For the text-containing cell, return its midpoint in [X, Y] coordinate format. 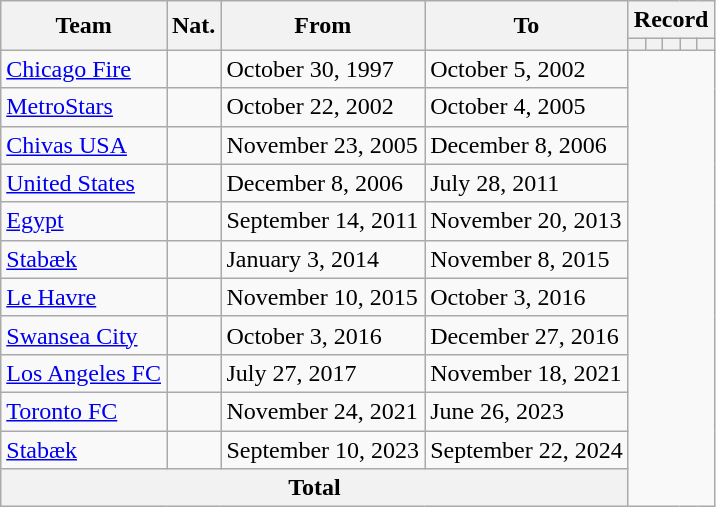
October 4, 2005 [527, 107]
Team [84, 26]
To [527, 26]
October 22, 2002 [323, 107]
United States [84, 183]
July 27, 2017 [323, 373]
Record [671, 20]
November 8, 2015 [527, 259]
Los Angeles FC [84, 373]
Le Havre [84, 297]
Egypt [84, 221]
Toronto FC [84, 411]
December 27, 2016 [527, 335]
Total [315, 488]
October 5, 2002 [527, 69]
October 30, 1997 [323, 69]
July 28, 2011 [527, 183]
MetroStars [84, 107]
Nat. [193, 26]
September 14, 2011 [323, 221]
November 10, 2015 [323, 297]
November 24, 2021 [323, 411]
Swansea City [84, 335]
From [323, 26]
November 23, 2005 [323, 145]
September 10, 2023 [323, 449]
Chicago Fire [84, 69]
November 18, 2021 [527, 373]
November 20, 2013 [527, 221]
June 26, 2023 [527, 411]
September 22, 2024 [527, 449]
January 3, 2014 [323, 259]
Chivas USA [84, 145]
